Pinpoint the cell where the given text exists, returning its [X, Y] midpoint coordinate. 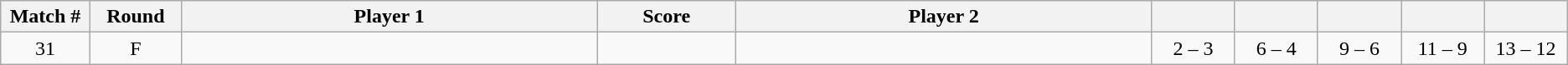
Round [136, 17]
2 – 3 [1193, 48]
Match # [45, 17]
Player 1 [389, 17]
Score [667, 17]
6 – 4 [1277, 48]
11 – 9 [1442, 48]
13 – 12 [1526, 48]
Player 2 [943, 17]
9 – 6 [1359, 48]
31 [45, 48]
F [136, 48]
